Find where the given text appears and provide that cell's center as [x, y] coordinate. 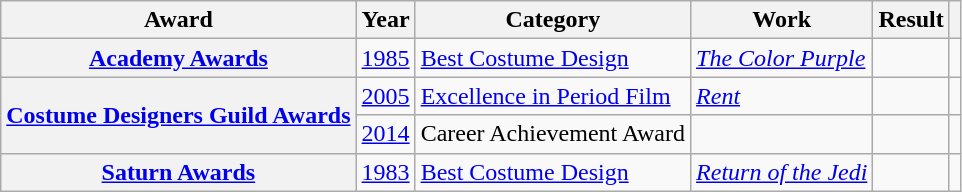
1985 [386, 58]
Year [386, 20]
2005 [386, 96]
2014 [386, 134]
Award [178, 20]
Work [782, 20]
Category [552, 20]
Return of the Jedi [782, 172]
Career Achievement Award [552, 134]
Academy Awards [178, 58]
Excellence in Period Film [552, 96]
1983 [386, 172]
The Color Purple [782, 58]
Rent [782, 96]
Result [911, 20]
Costume Designers Guild Awards [178, 115]
Saturn Awards [178, 172]
